Determine the (X, Y) coordinate at the center of the cell enclosing the given text.  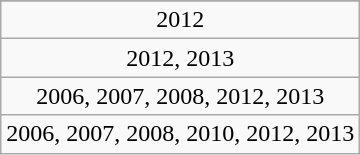
2006, 2007, 2008, 2010, 2012, 2013 (180, 134)
2006, 2007, 2008, 2012, 2013 (180, 96)
2012 (180, 20)
2012, 2013 (180, 58)
